Provide the [X, Y] coordinate of the cell's center where the given text is located.  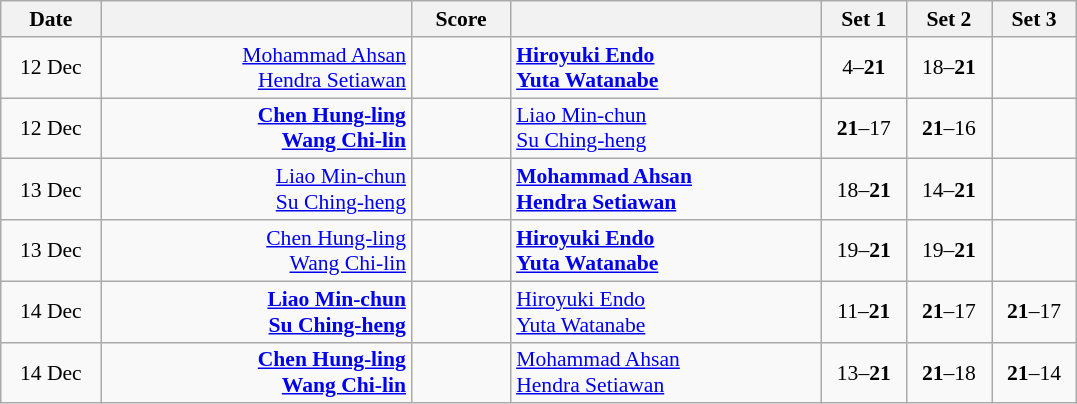
Set 2 [948, 19]
13–21 [864, 372]
21–14 [1034, 372]
Score [461, 19]
Date [51, 19]
14–21 [948, 190]
21–16 [948, 128]
Set 3 [1034, 19]
11–21 [864, 312]
4–21 [864, 68]
21–18 [948, 372]
Set 1 [864, 19]
